Locate the cell with the specified text and output its (X, Y) center coordinate. 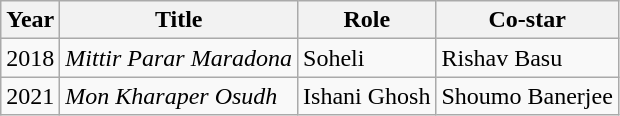
Mittir Parar Maradona (179, 58)
Rishav Basu (527, 58)
Co-star (527, 20)
Role (367, 20)
2018 (30, 58)
Mon Kharaper Osudh (179, 96)
Shoumo Banerjee (527, 96)
Year (30, 20)
Ishani Ghosh (367, 96)
Soheli (367, 58)
2021 (30, 96)
Title (179, 20)
